Capture the cell that displays the provided text and extract its (X, Y) central coordinate. 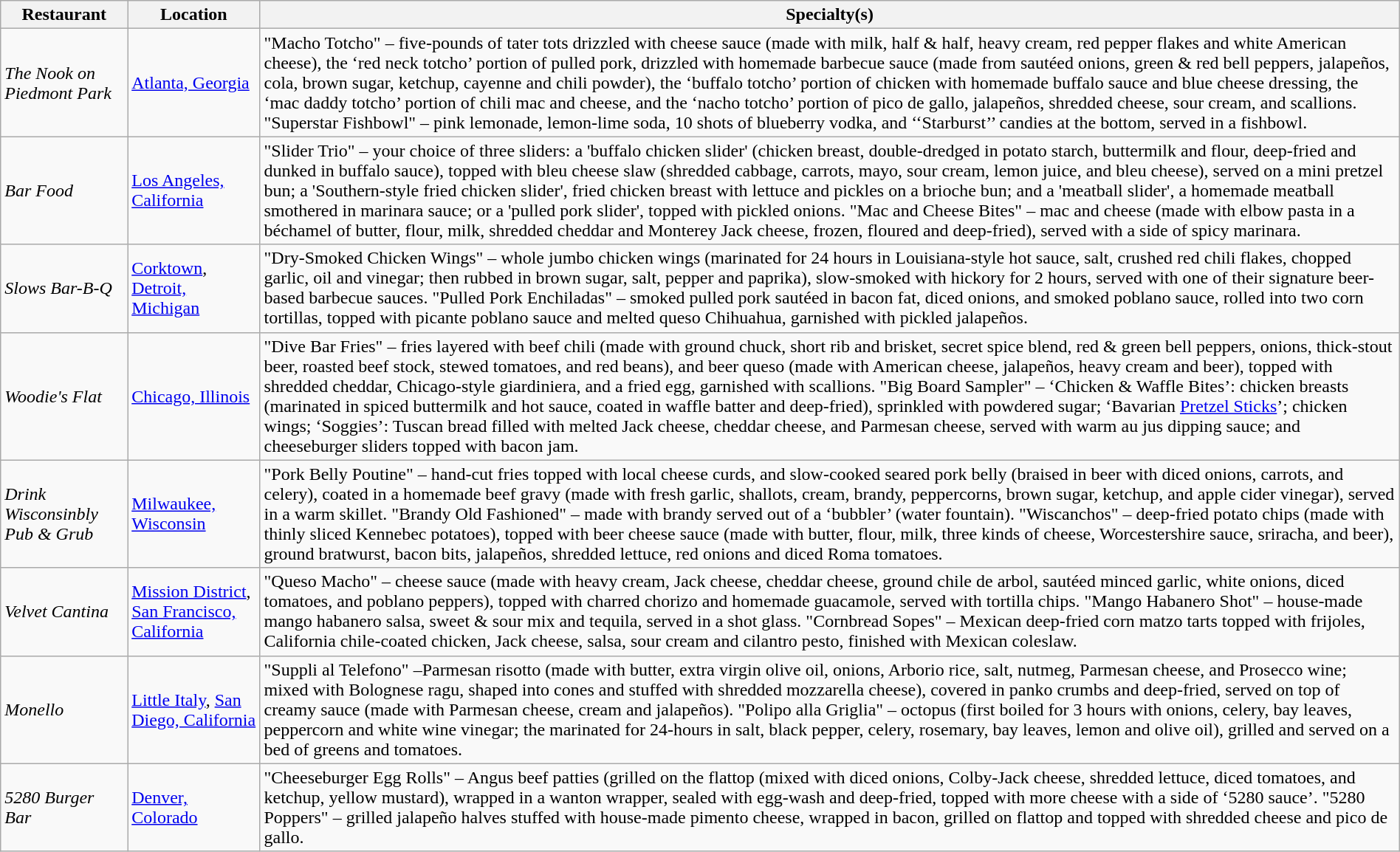
Bar Food (64, 190)
Milwaukee, Wisconsin (193, 514)
Atlanta, Georgia (193, 83)
Location (193, 15)
Specialty(s) (830, 15)
Drink Wisconsinbly Pub & Grub (64, 514)
Monello (64, 710)
Corktown, Detroit, Michigan (193, 288)
Slows Bar-B-Q (64, 288)
Chicago, Illinois (193, 396)
Velvet Cantina (64, 611)
Restaurant (64, 15)
Woodie's Flat (64, 396)
Mission District, San Francisco, California (193, 611)
5280 Burger Bar (64, 808)
Los Angeles, California (193, 190)
Denver, Colorado (193, 808)
The Nook on Piedmont Park (64, 83)
Little Italy, San Diego, California (193, 710)
